Output the [X, Y] coordinate of the center of the cell containing the given text.  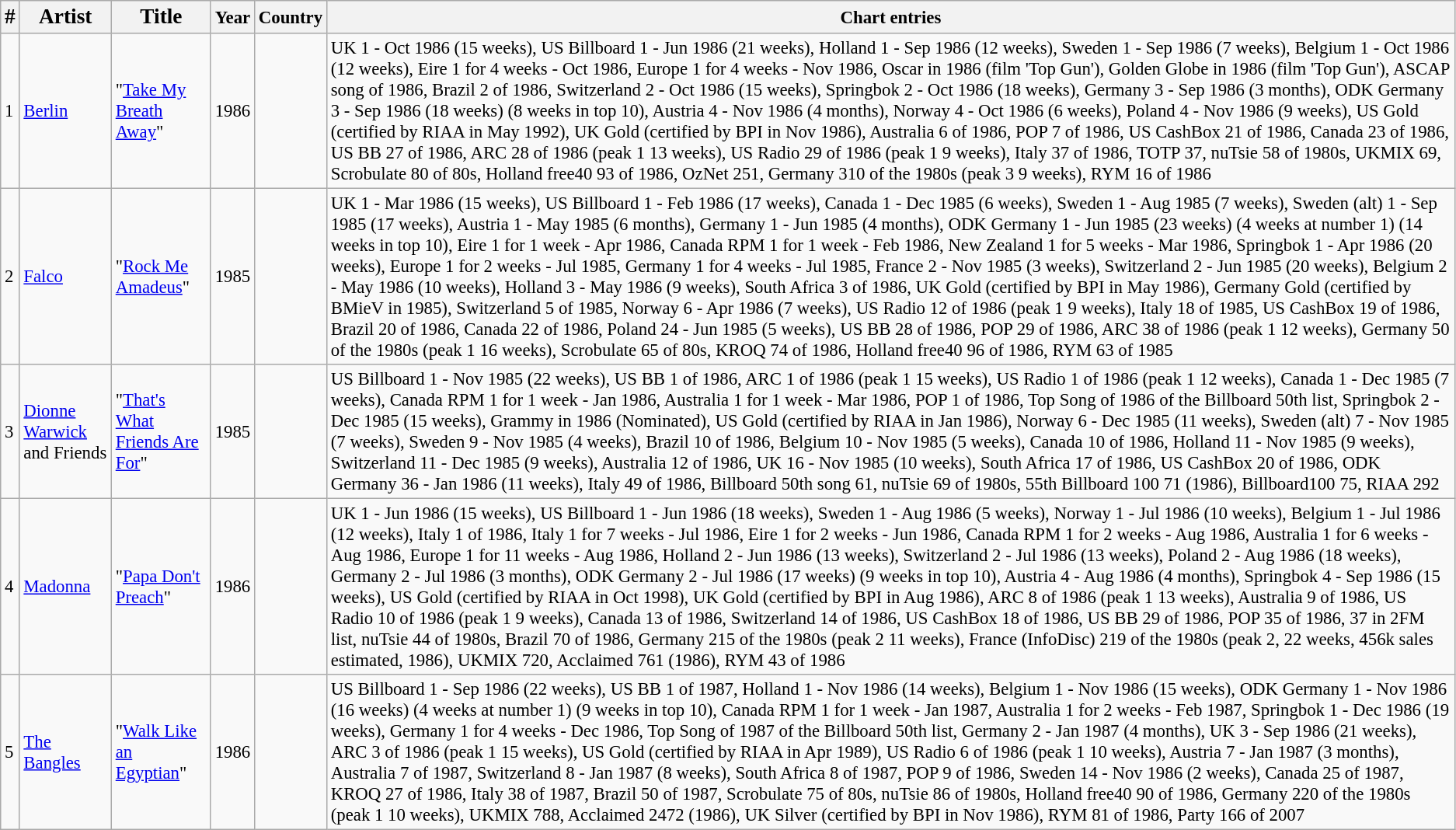
2 [10, 277]
Dionne Warwick and Friends [65, 432]
Madonna [65, 588]
Country [291, 17]
"Papa Don't Preach" [161, 588]
1 [10, 111]
"Walk Like an Egyptian" [161, 752]
"Take My Breath Away" [161, 111]
5 [10, 752]
Year [232, 17]
The Bangles [65, 752]
Chart entries [890, 17]
Berlin [65, 111]
"Rock Me Amadeus" [161, 277]
3 [10, 432]
# [10, 17]
Falco [65, 277]
4 [10, 588]
Title [161, 17]
"That's What Friends Are For" [161, 432]
Artist [65, 17]
